Locate the cell with the specified text and output its (x, y) center coordinate. 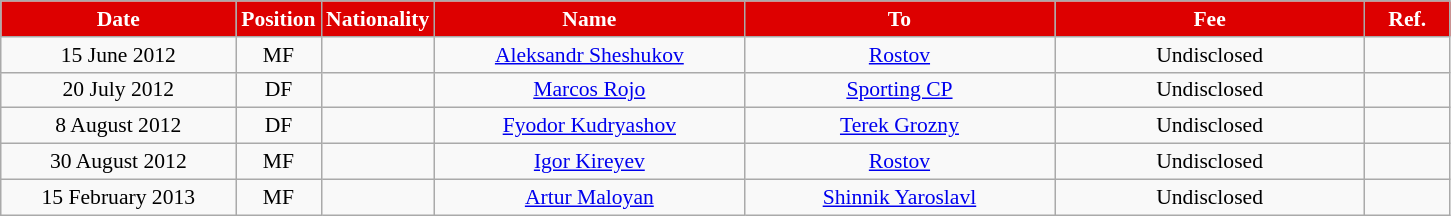
15 February 2013 (118, 197)
Igor Kireyev (589, 162)
Ref. (1408, 19)
Fee (1210, 19)
Sporting CP (899, 90)
Aleksandr Sheshukov (589, 55)
To (899, 19)
Shinnik Yaroslavl (899, 197)
Name (589, 19)
30 August 2012 (118, 162)
20 July 2012 (118, 90)
Position (278, 19)
Fyodor Kudryashov (589, 126)
Date (118, 19)
Artur Maloyan (589, 197)
Marcos Rojo (589, 90)
Nationality (378, 19)
15 June 2012 (118, 55)
Terek Grozny (899, 126)
8 August 2012 (118, 126)
